Return [X, Y] of the center of cell containing provided text 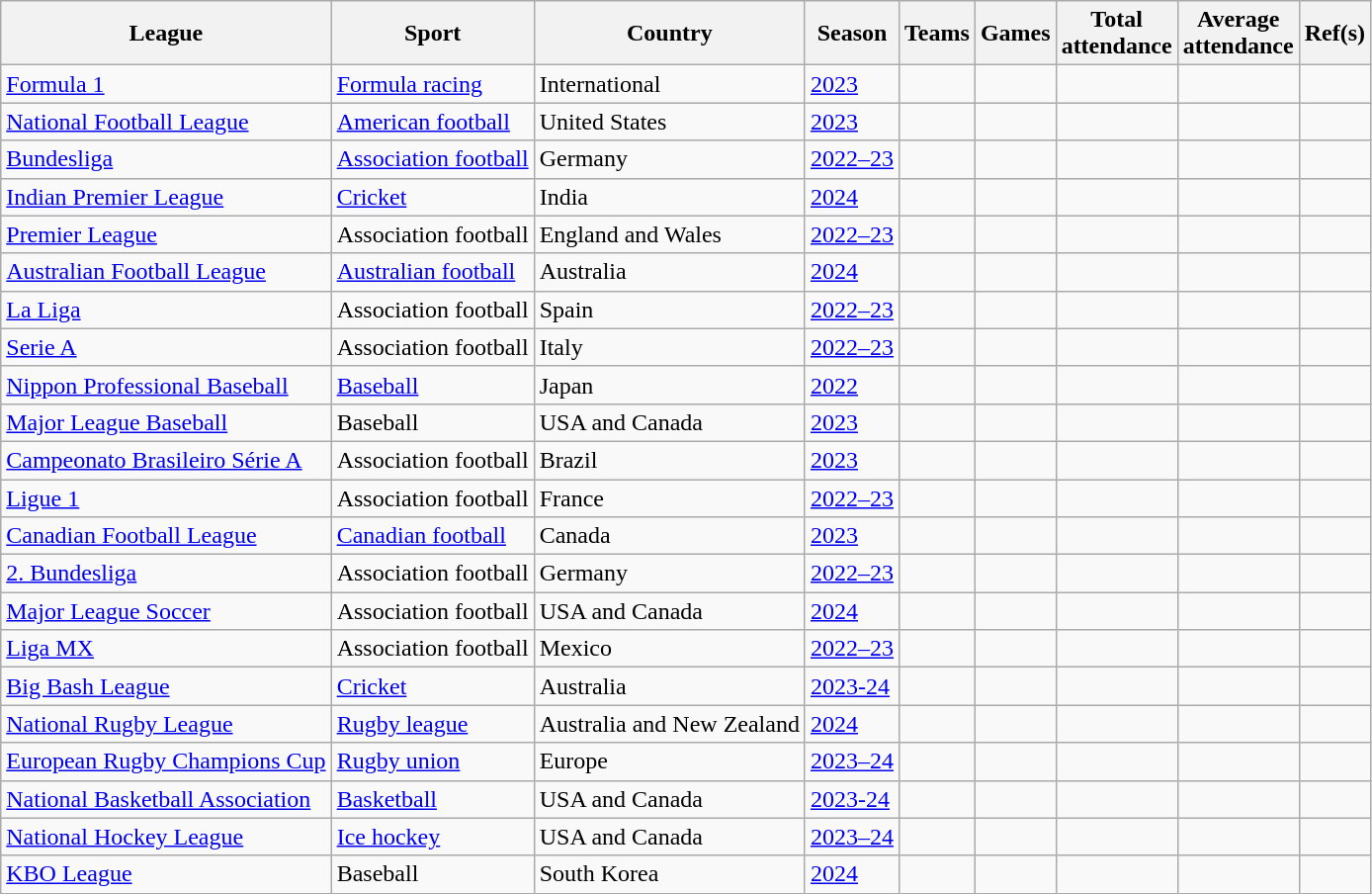
Ref(s) [1334, 34]
Japan [669, 385]
Ligue 1 [166, 497]
La Liga [166, 310]
Basketball [433, 799]
Europe [669, 761]
National Hockey League [166, 837]
Major League Soccer [166, 611]
Formula 1 [166, 84]
2022 [852, 385]
Big Bash League [166, 686]
Major League Baseball [166, 422]
Sport [433, 34]
National Rugby League [166, 724]
Formula racing [433, 84]
Rugby league [433, 724]
Italy [669, 347]
Nippon Professional Baseball [166, 385]
Serie A [166, 347]
South Korea [669, 874]
Averageattendance [1238, 34]
European Rugby Champions Cup [166, 761]
Indian Premier League [166, 197]
League [166, 34]
Season [852, 34]
KBO League [166, 874]
Total attendance [1117, 34]
Spain [669, 310]
Ice hockey [433, 837]
Liga MX [166, 649]
Canadian Football League [166, 536]
Australian football [433, 272]
Brazil [669, 460]
Australia and New Zealand [669, 724]
Campeonato Brasileiro Série A [166, 460]
American football [433, 122]
France [669, 497]
Games [1015, 34]
Premier League [166, 234]
Teams [937, 34]
England and Wales [669, 234]
National Football League [166, 122]
Rugby union [433, 761]
Country [669, 34]
International [669, 84]
India [669, 197]
Mexico [669, 649]
Bundesliga [166, 159]
2. Bundesliga [166, 574]
United States [669, 122]
National Basketball Association [166, 799]
Canada [669, 536]
Australian Football League [166, 272]
Canadian football [433, 536]
